Pinpoint the cell where the given text exists, returning its (X, Y) midpoint coordinate. 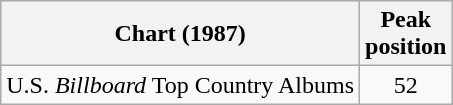
Chart (1987) (180, 34)
52 (406, 85)
U.S. Billboard Top Country Albums (180, 85)
Peakposition (406, 34)
